Capture the cell that displays the provided text and extract its [x, y] central coordinate. 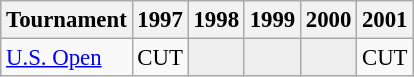
2000 [328, 20]
2001 [385, 20]
Tournament [66, 20]
1997 [160, 20]
U.S. Open [66, 58]
1998 [216, 20]
1999 [272, 20]
